Output the [x, y] coordinate of the center of the cell containing the given text.  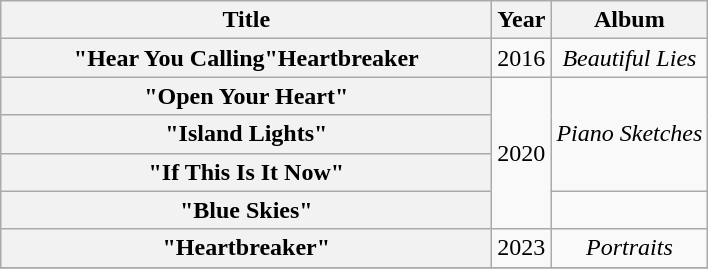
Year [522, 20]
"If This Is It Now" [246, 172]
Portraits [630, 248]
"Heartbreaker" [246, 248]
2020 [522, 153]
"Island Lights" [246, 134]
"Open Your Heart" [246, 96]
Album [630, 20]
2023 [522, 248]
Piano Sketches [630, 134]
"Blue Skies" [246, 210]
"Hear You Calling"Heartbreaker [246, 58]
2016 [522, 58]
Title [246, 20]
Beautiful Lies [630, 58]
